Determine the [X, Y] coordinate at the center of the cell enclosing the given text.  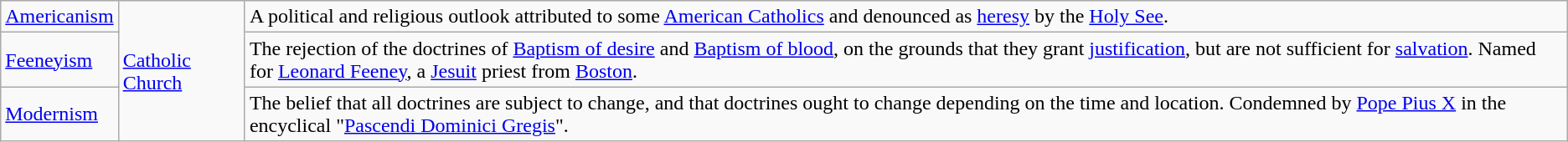
Modernism [59, 114]
Catholic Church [181, 71]
A political and religious outlook attributed to some American Catholics and denounced as heresy by the Holy See. [906, 17]
Feeneyism [59, 60]
Americanism [59, 17]
